Search for the cell housing the specified text and yield its (X, Y) center coordinate. 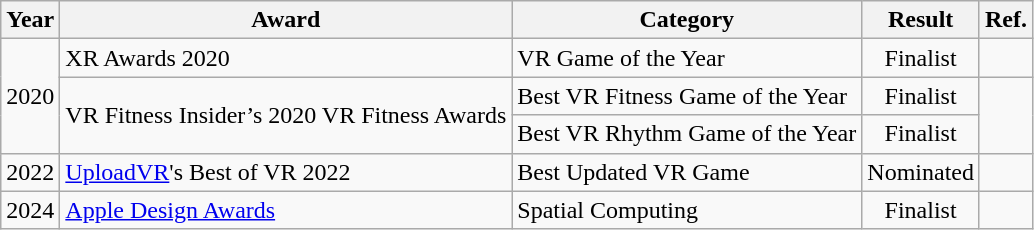
Result (921, 20)
Best VR Fitness Game of the Year (687, 96)
Ref. (1006, 20)
2024 (30, 210)
Year (30, 20)
Nominated (921, 172)
Award (286, 20)
Category (687, 20)
XR Awards 2020 (286, 58)
2022 (30, 172)
UploadVR's Best of VR 2022 (286, 172)
VR Game of the Year (687, 58)
Best Updated VR Game (687, 172)
2020 (30, 96)
VR Fitness Insider’s 2020 VR Fitness Awards (286, 115)
Best VR Rhythm Game of the Year (687, 134)
Apple Design Awards (286, 210)
Spatial Computing (687, 210)
